Detect which cell encompasses the target text, then output its [X, Y] center coordinate. 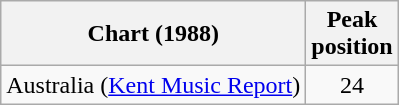
Peakposition [352, 34]
Australia (Kent Music Report) [154, 85]
Chart (1988) [154, 34]
24 [352, 85]
